Return (x, y) of the center of cell containing provided text 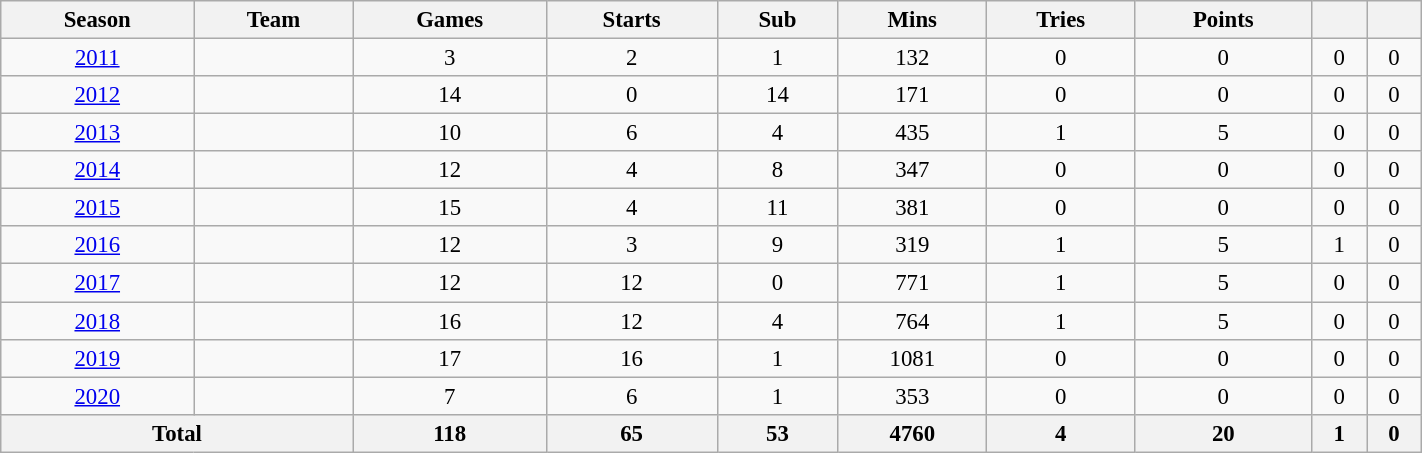
1081 (912, 358)
2017 (98, 283)
2013 (98, 133)
Mins (912, 20)
2012 (98, 95)
Team (274, 20)
53 (778, 433)
347 (912, 170)
20 (1224, 433)
381 (912, 208)
17 (450, 358)
65 (632, 433)
353 (912, 396)
2018 (98, 321)
Tries (1061, 20)
2014 (98, 170)
8 (778, 170)
2020 (98, 396)
2 (632, 58)
15 (450, 208)
2019 (98, 358)
319 (912, 245)
Total (177, 433)
7 (450, 396)
10 (450, 133)
Sub (778, 20)
435 (912, 133)
11 (778, 208)
118 (450, 433)
Starts (632, 20)
132 (912, 58)
764 (912, 321)
2011 (98, 58)
9 (778, 245)
Points (1224, 20)
2016 (98, 245)
171 (912, 95)
771 (912, 283)
2015 (98, 208)
4760 (912, 433)
Games (450, 20)
Season (98, 20)
